Return [X, Y] of the center of cell containing provided text 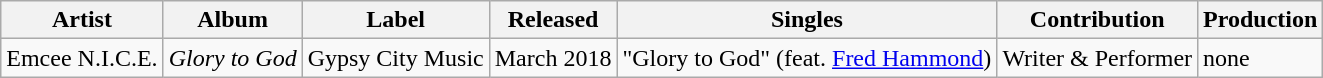
Label [396, 20]
Released [553, 20]
"Glory to God" (feat. Fred Hammond) [807, 58]
Production [1260, 20]
Singles [807, 20]
Contribution [1098, 20]
Writer & Performer [1098, 58]
Glory to God [232, 58]
Artist [82, 20]
none [1260, 58]
Emcee N.I.C.E. [82, 58]
March 2018 [553, 58]
Album [232, 20]
Gypsy City Music [396, 58]
